Capture the cell that displays the provided text and extract its (X, Y) central coordinate. 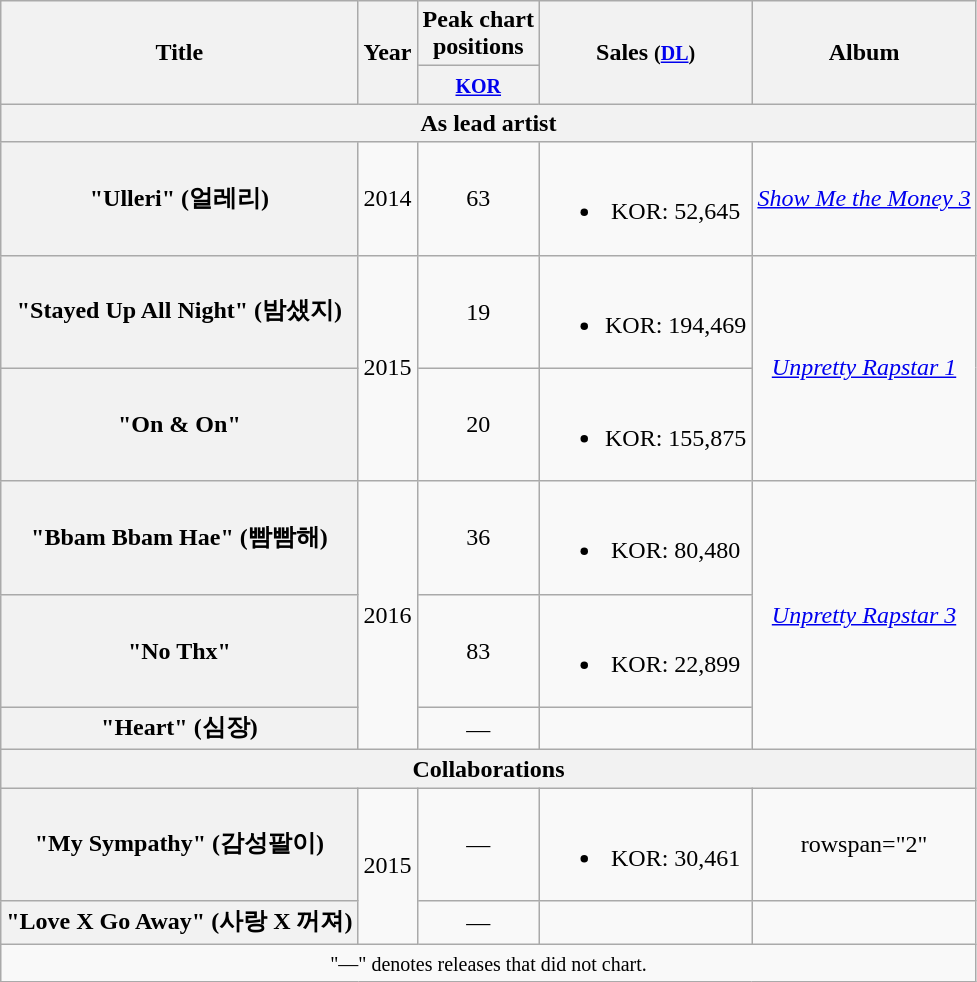
"Heart" (심장) (180, 728)
Title (180, 52)
As lead artist (488, 123)
KOR: 22,899 (645, 650)
"Ulleri" (얼레리) (180, 198)
Album (864, 52)
63 (478, 198)
Peak chart positions (478, 34)
rowspan="2" (864, 844)
20 (478, 424)
"On & On" (180, 424)
"Love X Go Away" (사랑 X 꺼져) (180, 922)
83 (478, 650)
"No Thx" (180, 650)
Collaborations (488, 769)
"Stayed Up All Night" (밤샜지) (180, 312)
"—" denotes releases that did not chart. (488, 963)
Unpretty Rapstar 1 (864, 368)
KOR: 30,461 (645, 844)
19 (478, 312)
KOR: 155,875 (645, 424)
Unpretty Rapstar 3 (864, 616)
Sales (DL) (645, 52)
KOR: 194,469 (645, 312)
2014 (388, 198)
"Bbam Bbam Hae" (빰빰해) (180, 538)
2016 (388, 616)
Year (388, 52)
KOR (478, 85)
36 (478, 538)
Show Me the Money 3 (864, 198)
"My Sympathy" (감성팔이) (180, 844)
KOR: 80,480 (645, 538)
KOR: 52,645 (645, 198)
